Extract the [X, Y] coordinate from the center of the cell holding the provided text.  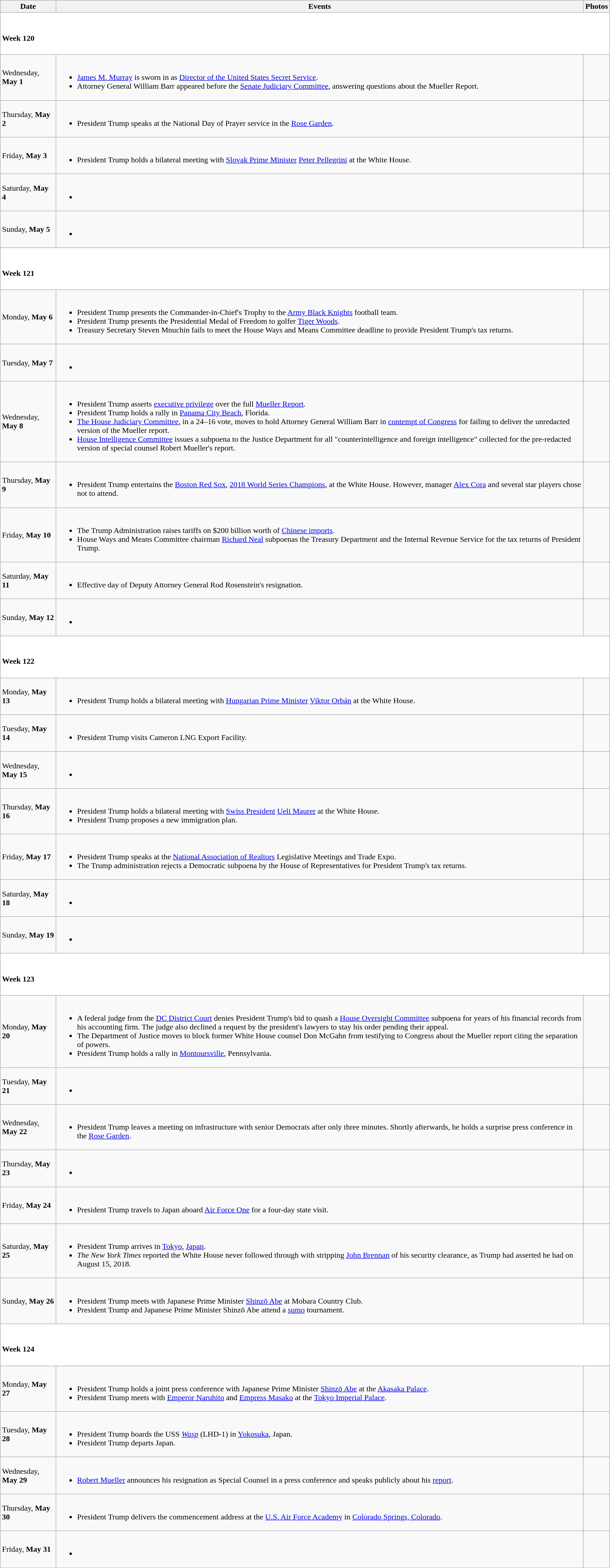
Tuesday, May 21 [28, 1086]
Wednesday, May 1 [28, 78]
Friday, May 3 [28, 156]
Tuesday, May 14 [28, 733]
President Trump travels to Japan aboard Air Force One for a four-day state visit. [320, 1206]
Monday, May 13 [28, 696]
Tuesday, May 28 [28, 1434]
Friday, May 10 [28, 535]
Date [28, 7]
Wednesday, May 15 [28, 770]
Sunday, May 26 [28, 1301]
Saturday, May 4 [28, 192]
Robert Mueller announces his resignation as Special Counsel in a press conference and speaks publicly about his report. [320, 1475]
Thursday, May 2 [28, 119]
Sunday, May 12 [28, 617]
Friday, May 31 [28, 1549]
Week 124 [305, 1345]
President Trump speaks at the National Day of Prayer service in the Rose Garden. [320, 119]
Friday, May 24 [28, 1206]
Friday, May 17 [28, 857]
President Trump visits Cameron LNG Export Facility. [320, 733]
Events [320, 7]
President Trump holds a bilateral meeting with Slovak Prime Minister Peter Pellegrini at the White House. [320, 156]
Thursday, May 16 [28, 811]
Sunday, May 19 [28, 935]
Monday, May 20 [28, 1031]
Thursday, May 9 [28, 485]
Saturday, May 25 [28, 1251]
President Trump holds a bilateral meeting with Hungarian Prime Minister Viktor Orbán at the White House. [320, 696]
Wednesday, May 8 [28, 422]
Thursday, May 30 [28, 1513]
Wednesday, May 29 [28, 1475]
Photos [597, 7]
Monday, May 27 [28, 1389]
Tuesday, May 7 [28, 362]
Saturday, May 11 [28, 580]
Week 121 [305, 269]
President Trump holds a bilateral meeting with Swiss President Ueli Maurer at the White House.President Trump proposes a new immigration plan. [320, 811]
Monday, May 6 [28, 317]
President Trump boards the USS Wasp (LHD-1) in Yokosuka, Japan.President Trump departs Japan. [320, 1434]
Week 123 [305, 975]
Week 122 [305, 657]
Saturday, May 18 [28, 898]
Effective day of Deputy Attorney General Rod Rosenstein's resignation. [320, 580]
Thursday, May 23 [28, 1168]
Sunday, May 5 [28, 229]
Week 120 [305, 34]
President Trump delivers the commencement address at the U.S. Air Force Academy in Colorado Springs, Colorado. [320, 1513]
Wednesday, May 22 [28, 1127]
